From the cell containing the given text, extract its center point as (x, y) coordinate. 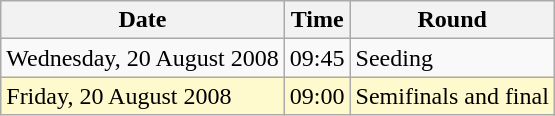
Wednesday, 20 August 2008 (143, 58)
Round (452, 20)
Semifinals and final (452, 96)
Friday, 20 August 2008 (143, 96)
Seeding (452, 58)
09:00 (317, 96)
09:45 (317, 58)
Time (317, 20)
Date (143, 20)
